Return the (X, Y) coordinate for the center point of the cell that contains the specified text.  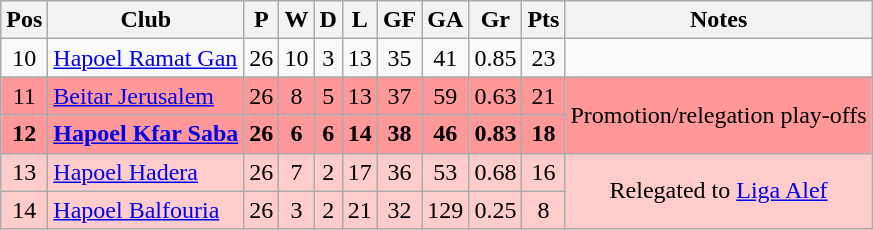
17 (360, 172)
W (296, 20)
0.68 (496, 172)
11 (24, 96)
Hapoel Ramat Gan (146, 58)
Beitar Jerusalem (146, 96)
38 (399, 134)
18 (544, 134)
0.63 (496, 96)
Gr (496, 20)
Club (146, 20)
59 (446, 96)
32 (399, 210)
12 (24, 134)
P (262, 20)
5 (328, 96)
Pos (24, 20)
Pts (544, 20)
GA (446, 20)
GF (399, 20)
36 (399, 172)
0.85 (496, 58)
Notes (718, 20)
0.83 (496, 134)
46 (446, 134)
Hapoel Hadera (146, 172)
D (328, 20)
129 (446, 210)
Hapoel Kfar Saba (146, 134)
7 (296, 172)
23 (544, 58)
37 (399, 96)
0.25 (496, 210)
Promotion/relegation play-offs (718, 115)
35 (399, 58)
Hapoel Balfouria (146, 210)
53 (446, 172)
16 (544, 172)
Relegated to Liga Alef (718, 191)
L (360, 20)
41 (446, 58)
